Return (X, Y) of the center of cell containing provided text 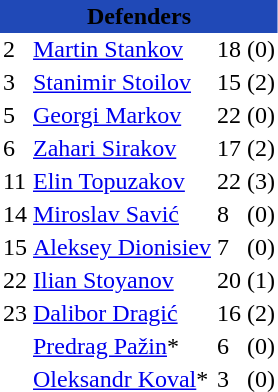
7 (229, 248)
5 (15, 116)
18 (229, 50)
Ilian Stoyanov (122, 280)
8 (229, 214)
(1) (261, 280)
11 (15, 182)
Dalibor Dragić (122, 314)
Martin Stankov (122, 50)
17 (229, 148)
16 (229, 314)
20 (229, 280)
(3) (261, 182)
14 (15, 214)
23 (15, 314)
Georgi Markov (122, 116)
Aleksey Dionisiev (122, 248)
Zahari Sirakov (122, 148)
Miroslav Savić (122, 214)
Elin Topuzakov (122, 182)
Stanimir Stoilov (122, 82)
3 (15, 82)
Predrag Pažin* (122, 346)
2 (15, 50)
Defenders (139, 16)
